Pinpoint the cell where the given text exists, returning its (x, y) midpoint coordinate. 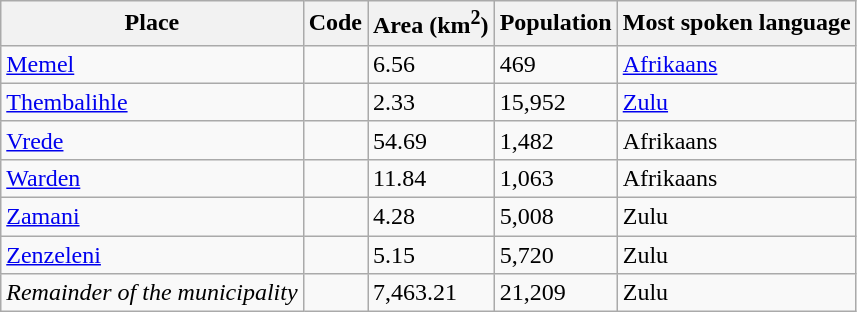
7,463.21 (432, 293)
Most spoken language (736, 24)
5,008 (556, 217)
Place (152, 24)
15,952 (556, 102)
Area (km2) (432, 24)
1,063 (556, 178)
5,720 (556, 255)
Zenzeleni (152, 255)
54.69 (432, 140)
Vrede (152, 140)
469 (556, 64)
6.56 (432, 64)
21,209 (556, 293)
Remainder of the municipality (152, 293)
11.84 (432, 178)
5.15 (432, 255)
Population (556, 24)
Zamani (152, 217)
Thembalihle (152, 102)
Warden (152, 178)
4.28 (432, 217)
2.33 (432, 102)
Code (335, 24)
1,482 (556, 140)
Memel (152, 64)
